Search for the cell housing the specified text and yield its [x, y] center coordinate. 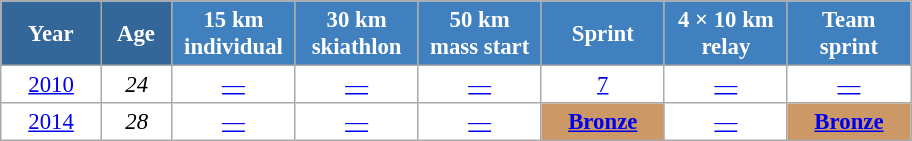
30 km skiathlon [356, 34]
50 km mass start [480, 34]
Age [136, 34]
2014 [52, 122]
15 km individual [234, 34]
4 × 10 km relay [726, 34]
Year [52, 34]
7 [602, 85]
28 [136, 122]
Team sprint [848, 34]
2010 [52, 85]
Sprint [602, 34]
24 [136, 85]
